Search for the cell housing the specified text and yield its [X, Y] center coordinate. 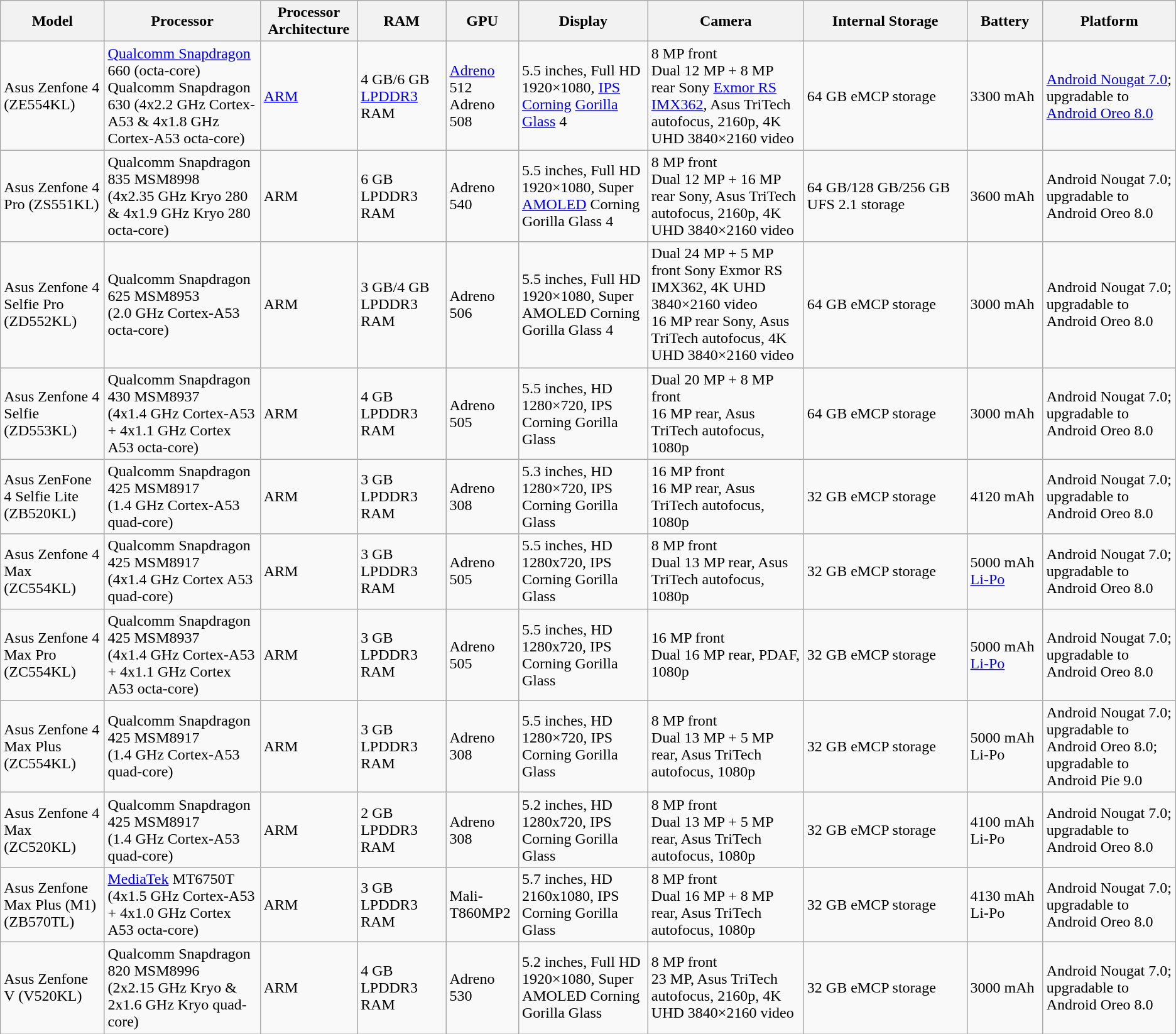
RAM [402, 21]
Asus Zenfone 4 Max Plus (ZC554KL) [53, 746]
Adreno 512Adreno 508 [482, 95]
Display [583, 21]
Asus Zenfone 4 Selfie Pro (ZD552KL) [53, 305]
8 MP front23 MP, Asus TriTech autofocus, 2160p, 4K UHD 3840×2160 video [726, 988]
MediaTek MT6750T (4x1.5 GHz Cortex-A53 + 4x1.0 GHz Cortex A53 octa-core) [182, 905]
Model [53, 21]
3 GB/4 GB LPDDR3 RAM [402, 305]
Dual 20 MP + 8 MP front 16 MP rear, Asus TriTech autofocus, 1080p [726, 413]
Adreno 506 [482, 305]
8 MP frontDual 13 MP rear, Asus TriTech autofocus, 1080p [726, 572]
5.3 inches, HD 1280×720, IPS Corning Gorilla Glass [583, 496]
4120 mAh [1005, 496]
Asus ZenFone 4 Selfie Lite (ZB520KL) [53, 496]
Qualcomm Snapdragon 425 MSM8917 (4x1.4 GHz Cortex A53 quad-core) [182, 572]
16 MP front 16 MP rear, Asus TriTech autofocus, 1080p [726, 496]
5.7 inches, HD 2160x1080, IPS Corning Gorilla Glass [583, 905]
Adreno 530 [482, 988]
3300 mAh [1005, 95]
Qualcomm Snapdragon 820 MSM8996 (2x2.15 GHz Kryo & 2x1.6 GHz Kryo quad-core) [182, 988]
Qualcomm Snapdragon 425 MSM8937 (4x1.4 GHz Cortex-A53 + 4x1.1 GHz Cortex A53 octa-core) [182, 655]
Asus Zenfone 4 Pro (ZS551KL) [53, 196]
Processor Architecture [308, 21]
8 MP front Dual 12 MP + 16 MP rear Sony, Asus TriTech autofocus, 2160p, 4K UHD 3840×2160 video [726, 196]
Qualcomm Snapdragon 660 (octa-core)Qualcomm Snapdragon 630 (4x2.2 GHz Cortex-A53 & 4x1.8 GHz Cortex-A53 octa-core) [182, 95]
6 GB LPDDR3 RAM [402, 196]
Processor [182, 21]
Platform [1109, 21]
Android Nougat 7.0; upgradable to Android Oreo 8.0; upgradable to Android Pie 9.0 [1109, 746]
Asus Zenfone 4 Max Pro (ZC554KL) [53, 655]
5.5 inches, Full HD 1920×1080, IPS Corning Gorilla Glass 4 [583, 95]
Asus Zenfone 4 (ZE554KL) [53, 95]
4100 mAh Li-Po [1005, 829]
3600 mAh [1005, 196]
8 MP front Dual 12 MP + 8 MP rear Sony Exmor RS IMX362, Asus TriTech autofocus, 2160p, 4K UHD 3840×2160 video [726, 95]
Battery [1005, 21]
Internal Storage [885, 21]
2 GB LPDDR3 RAM [402, 829]
16 MP frontDual 16 MP rear, PDAF, 1080p [726, 655]
Qualcomm Snapdragon 625 MSM8953 (2.0 GHz Cortex-A53 octa-core) [182, 305]
Asus Zenfone 4 Selfie (ZD553KL) [53, 413]
4 GB/6 GB LPDDR3 RAM [402, 95]
5.2 inches, Full HD 1920×1080, Super AMOLED Corning Gorilla Glass [583, 988]
Asus Zenfone 4 Max (ZC520KL) [53, 829]
4130 mAh Li-Po [1005, 905]
Adreno 540 [482, 196]
Qualcomm Snapdragon 835 MSM8998 (4x2.35 GHz Kryo 280 & 4x1.9 GHz Kryo 280 octa-core) [182, 196]
64 GB/128 GB/256 GB UFS 2.1 storage [885, 196]
GPU [482, 21]
Asus Zenfone Max Plus (M1) (ZB570TL) [53, 905]
Mali-T860MP2 [482, 905]
Camera [726, 21]
Asus Zenfone 4 Max (ZC554KL) [53, 572]
5.2 inches, HD 1280x720, IPS Corning Gorilla Glass [583, 829]
Asus Zenfone V (V520KL) [53, 988]
Qualcomm Snapdragon 430 MSM8937 (4x1.4 GHz Cortex-A53 + 4x1.1 GHz Cortex A53 octa-core) [182, 413]
8 MP frontDual 16 MP + 8 MP rear, Asus TriTech autofocus, 1080p [726, 905]
Dual 24 MP + 5 MP front Sony Exmor RS IMX362, 4K UHD 3840×2160 video16 MP rear Sony, Asus TriTech autofocus, 4K UHD 3840×2160 video [726, 305]
